Locate the cell with the specified text and output its (X, Y) center coordinate. 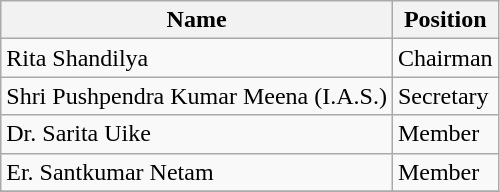
Rita Shandilya (197, 58)
Chairman (445, 58)
Shri Pushpendra Kumar Meena (I.A.S.) (197, 96)
Er. Santkumar Netam (197, 172)
Position (445, 20)
Secretary (445, 96)
Dr. Sarita Uike (197, 134)
Name (197, 20)
